Find where the given text appears and provide that cell's center as (x, y) coordinate. 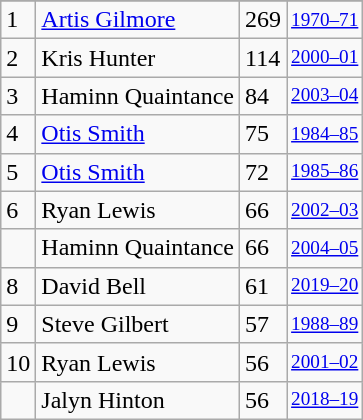
2004–05 (325, 248)
2002–03 (325, 210)
61 (262, 286)
2000–01 (325, 58)
2019–20 (325, 286)
269 (262, 20)
1988–89 (325, 324)
2 (18, 58)
8 (18, 286)
75 (262, 134)
6 (18, 210)
1984–85 (325, 134)
Artis Gilmore (138, 20)
10 (18, 362)
David Bell (138, 286)
Jalyn Hinton (138, 400)
2003–04 (325, 96)
4 (18, 134)
2001–02 (325, 362)
72 (262, 172)
9 (18, 324)
114 (262, 58)
1985–86 (325, 172)
3 (18, 96)
84 (262, 96)
Kris Hunter (138, 58)
1970–71 (325, 20)
2018–19 (325, 400)
Steve Gilbert (138, 324)
5 (18, 172)
1 (18, 20)
57 (262, 324)
